Locate the cell with the specified text and output its [x, y] center coordinate. 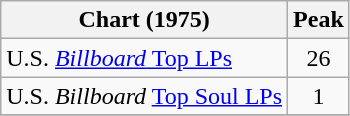
U.S. Billboard Top Soul LPs [144, 96]
U.S. Billboard Top LPs [144, 58]
Chart (1975) [144, 20]
1 [319, 96]
Peak [319, 20]
26 [319, 58]
